Locate the cell with the specified text and output its (X, Y) center coordinate. 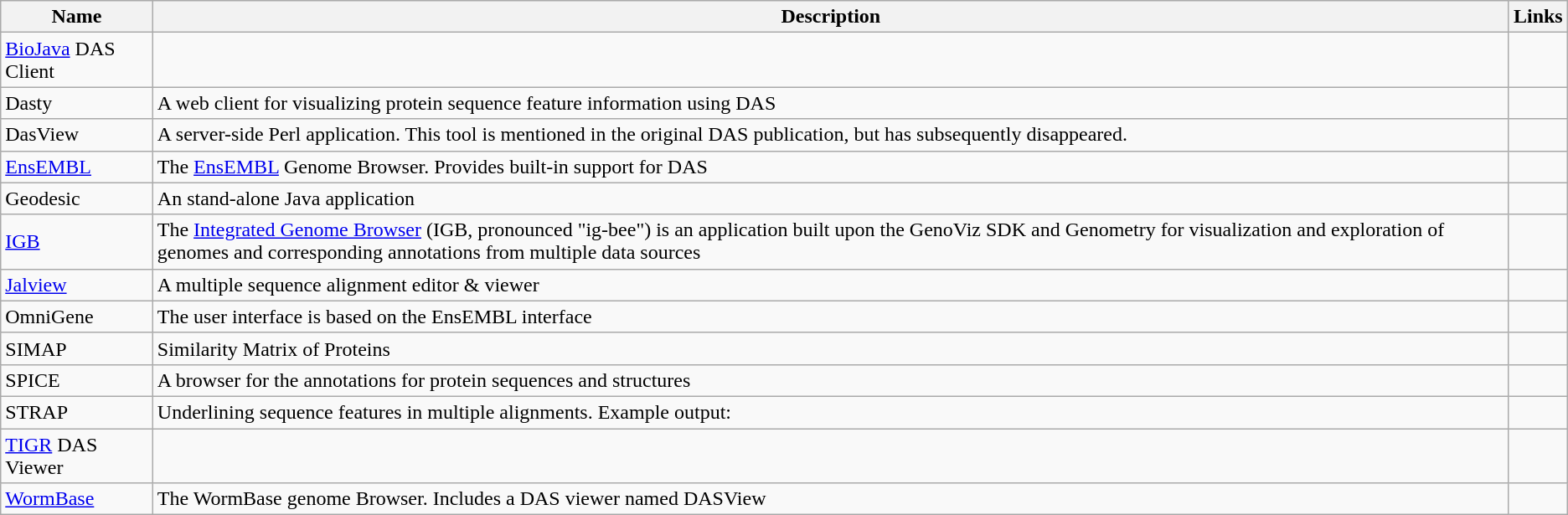
Description (831, 17)
A web client for visualizing protein sequence feature information using DAS (831, 103)
SIMAP (77, 348)
Similarity Matrix of Proteins (831, 348)
Links (1538, 17)
A server-side Perl application. This tool is mentioned in the original DAS publication, but has subsequently disappeared. (831, 135)
BioJava DAS Client (77, 60)
DasView (77, 135)
Dasty (77, 103)
TIGR DAS Viewer (77, 456)
Jalview (77, 285)
Geodesic (77, 198)
Underlining sequence features in multiple alignments. Example output: (831, 412)
Name (77, 17)
A multiple sequence alignment editor & viewer (831, 285)
An stand-alone Java application (831, 198)
EnsEMBL (77, 167)
SPICE (77, 380)
A browser for the annotations for protein sequences and structures (831, 380)
OmniGene (77, 317)
STRAP (77, 412)
The WormBase genome Browser. Includes a DAS viewer named DASView (831, 499)
The EnsEMBL Genome Browser. Provides built-in support for DAS (831, 167)
The user interface is based on the EnsEMBL interface (831, 317)
IGB (77, 241)
WormBase (77, 499)
